From the cell containing the given text, extract its center point as [x, y] coordinate. 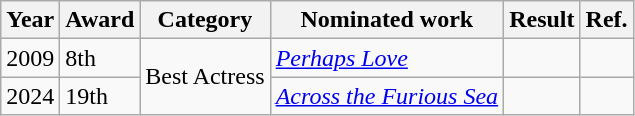
2024 [30, 96]
2009 [30, 58]
19th [100, 96]
Perhaps Love [386, 58]
Best Actress [205, 77]
Year [30, 20]
Award [100, 20]
Nominated work [386, 20]
Across the Furious Sea [386, 96]
Category [205, 20]
8th [100, 58]
Result [542, 20]
Ref. [606, 20]
